Locate the cell with the specified text and output its (X, Y) center coordinate. 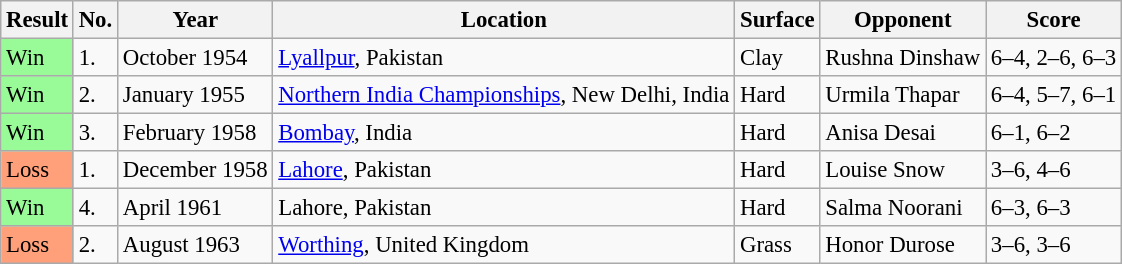
April 1961 (194, 208)
Score (1054, 20)
4. (95, 208)
Opponent (903, 20)
Bombay, India (504, 133)
Anisa Desai (903, 133)
3. (95, 133)
Salma Noorani (903, 208)
3–6, 3–6 (1054, 245)
Lyallpur, Pakistan (504, 58)
December 1958 (194, 170)
Louise Snow (903, 170)
6–4, 5–7, 6–1 (1054, 95)
6–3, 6–3 (1054, 208)
February 1958 (194, 133)
Urmila Thapar (903, 95)
Result (38, 20)
October 1954 (194, 58)
August 1963 (194, 245)
3–6, 4–6 (1054, 170)
6–4, 2–6, 6–3 (1054, 58)
Surface (778, 20)
Honor Durose (903, 245)
Northern India Championships, New Delhi, India (504, 95)
January 1955 (194, 95)
Rushna Dinshaw (903, 58)
No. (95, 20)
Grass (778, 245)
Location (504, 20)
Worthing, United Kingdom (504, 245)
6–1, 6–2 (1054, 133)
Year (194, 20)
Clay (778, 58)
